Provide the (x, y) coordinate of the cell's center where the given text is located.  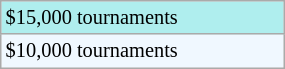
$15,000 tournaments (142, 17)
$10,000 tournaments (142, 51)
